Pinpoint the cell where the given text exists, returning its (x, y) midpoint coordinate. 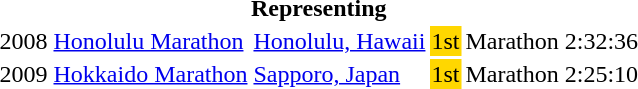
Honolulu Marathon (150, 41)
Sapporo, Japan (340, 74)
Hokkaido Marathon (150, 74)
Honolulu, Hawaii (340, 41)
